Capture the cell that displays the provided text and extract its (x, y) central coordinate. 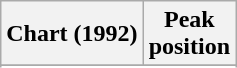
Peakposition (189, 34)
Chart (1992) (72, 34)
